Identify which cell holds the provided text, then report its [X, Y] central coordinate. 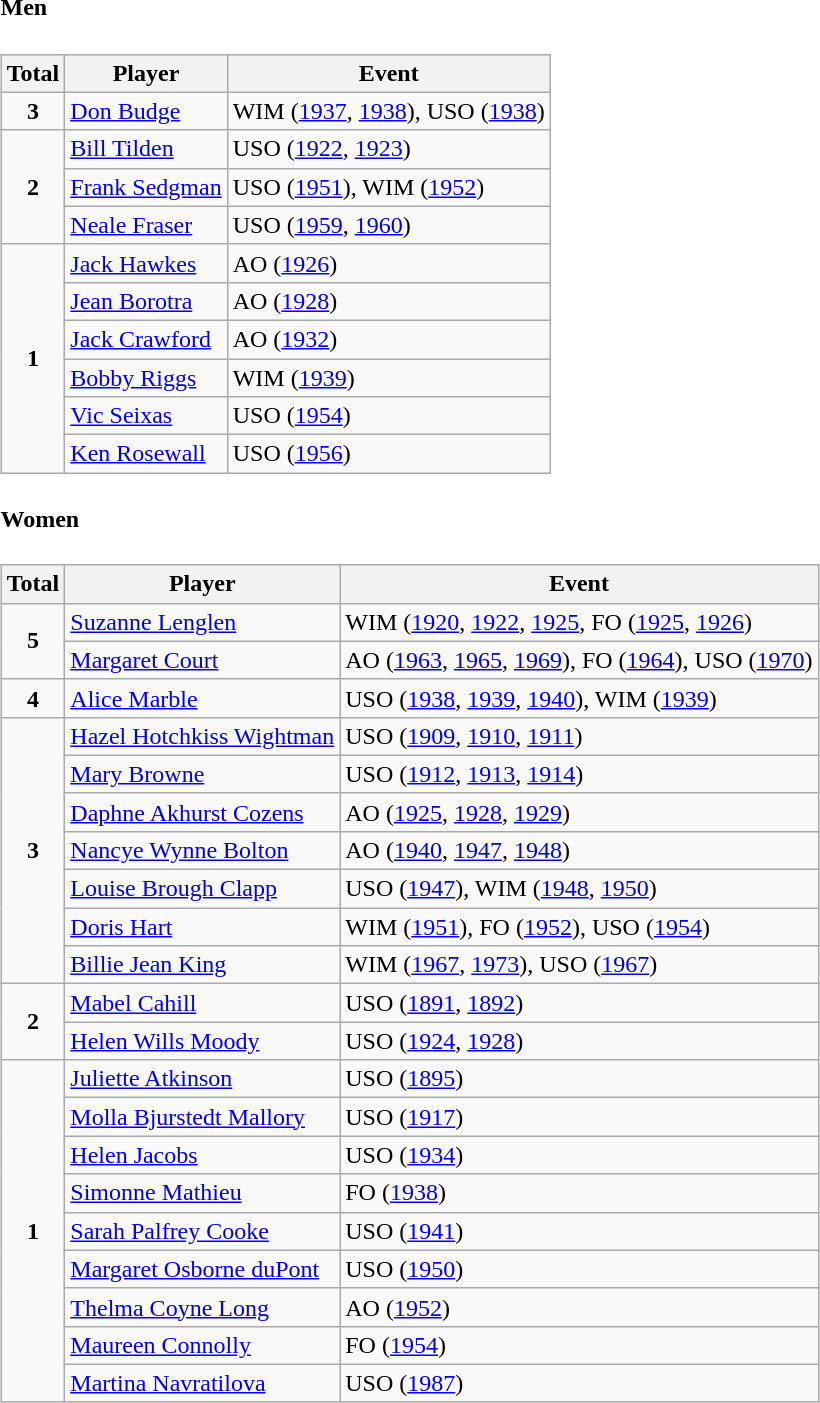
Maureen Connolly [202, 1345]
USO (1922, 1923) [388, 149]
Sarah Palfrey Cooke [202, 1231]
USO (1909, 1910, 1911) [579, 736]
USO (1891, 1892) [579, 1003]
Juliette Atkinson [202, 1079]
AO (1963, 1965, 1969), FO (1964), USO (1970) [579, 660]
Louise Brough Clapp [202, 889]
Bobby Riggs [146, 378]
USO (1938, 1939, 1940), WIM (1939) [579, 698]
USO (1959, 1960) [388, 225]
Helen Jacobs [202, 1155]
Doris Hart [202, 927]
Hazel Hotchkiss Wightman [202, 736]
Margaret Court [202, 660]
Neale Fraser [146, 225]
Bill Tilden [146, 149]
Don Budge [146, 111]
AO (1925, 1928, 1929) [579, 812]
Vic Seixas [146, 416]
Jean Borotra [146, 301]
Jack Hawkes [146, 263]
AO (1932) [388, 339]
Frank Sedgman [146, 187]
FO (1954) [579, 1345]
Helen Wills Moody [202, 1041]
Daphne Akhurst Cozens [202, 812]
FO (1938) [579, 1193]
USO (1941) [579, 1231]
AO (1940, 1947, 1948) [579, 850]
Nancye Wynne Bolton [202, 850]
USO (1954) [388, 416]
USO (1895) [579, 1079]
Mabel Cahill [202, 1003]
Jack Crawford [146, 339]
WIM (1967, 1973), USO (1967) [579, 965]
USO (1956) [388, 454]
USO (1912, 1913, 1914) [579, 774]
USO (1987) [579, 1383]
AO (1926) [388, 263]
WIM (1920, 1922, 1925, FO (1925, 1926) [579, 622]
WIM (1937, 1938), USO (1938) [388, 111]
Suzanne Lenglen [202, 622]
Alice Marble [202, 698]
USO (1924, 1928) [579, 1041]
Billie Jean King [202, 965]
USO (1934) [579, 1155]
Martina Navratilova [202, 1383]
Margaret Osborne duPont [202, 1269]
Simonne Mathieu [202, 1193]
AO (1928) [388, 301]
4 [33, 698]
5 [33, 641]
Thelma Coyne Long [202, 1307]
USO (1917) [579, 1117]
USO (1950) [579, 1269]
Mary Browne [202, 774]
USO (1951), WIM (1952) [388, 187]
WIM (1939) [388, 378]
Ken Rosewall [146, 454]
WIM (1951), FO (1952), USO (1954) [579, 927]
USO (1947), WIM (1948, 1950) [579, 889]
AO (1952) [579, 1307]
Molla Bjurstedt Mallory [202, 1117]
